Search for the cell housing the specified text and yield its [X, Y] center coordinate. 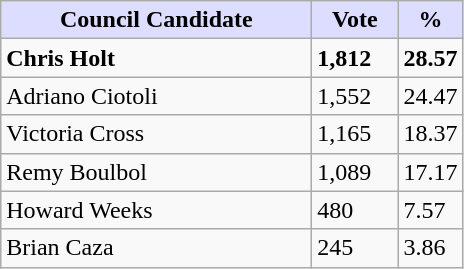
1,165 [355, 134]
Howard Weeks [156, 210]
Council Candidate [156, 20]
1,552 [355, 96]
245 [355, 248]
17.17 [430, 172]
Vote [355, 20]
1,812 [355, 58]
Brian Caza [156, 248]
7.57 [430, 210]
3.86 [430, 248]
24.47 [430, 96]
% [430, 20]
18.37 [430, 134]
1,089 [355, 172]
28.57 [430, 58]
Victoria Cross [156, 134]
Remy Boulbol [156, 172]
Adriano Ciotoli [156, 96]
480 [355, 210]
Chris Holt [156, 58]
